Locate the cell with the specified text and output its (X, Y) center coordinate. 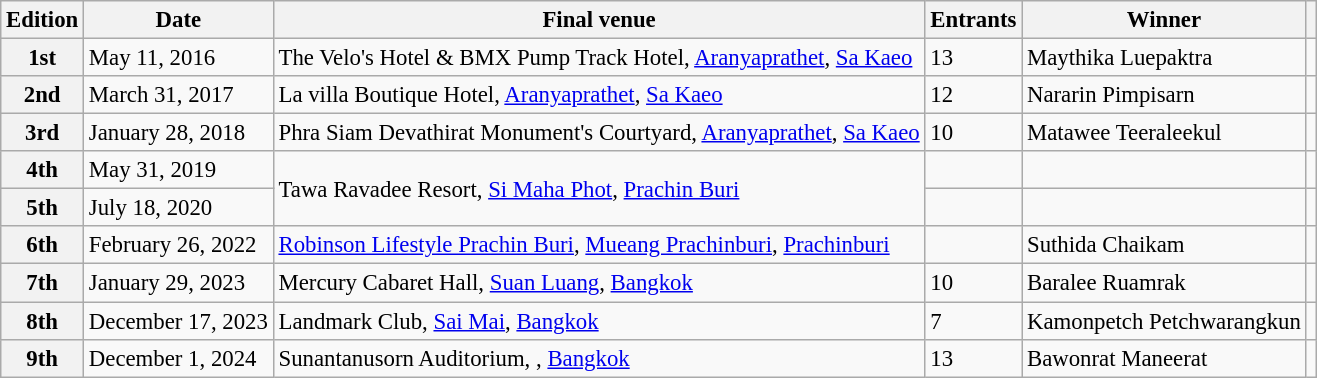
January 28, 2018 (179, 133)
6th (42, 245)
Nararin Pimpisarn (1164, 95)
7 (974, 321)
December 17, 2023 (179, 321)
Kamonpetch Petchwarangkun (1164, 321)
March 31, 2017 (179, 95)
8th (42, 321)
February 26, 2022 (179, 245)
January 29, 2023 (179, 283)
July 18, 2020 (179, 208)
Sunantanusorn Auditorium, , Bangkok (599, 358)
4th (42, 170)
Edition (42, 20)
1st (42, 58)
12 (974, 95)
December 1, 2024 (179, 358)
Phra Siam Devathirat Monument's Courtyard, Aranyaprathet, Sa Kaeo (599, 133)
Matawee Teeraleekul (1164, 133)
2nd (42, 95)
Tawa Ravadee Resort, Si Maha Phot, Prachin Buri (599, 188)
Mercury Cabaret Hall, Suan Luang, Bangkok (599, 283)
Winner (1164, 20)
Maythika Luepaktra (1164, 58)
Landmark Club, Sai Mai, Bangkok (599, 321)
May 11, 2016 (179, 58)
Entrants (974, 20)
Suthida Chaikam (1164, 245)
The Velo's Hotel & BMX Pump Track Hotel, Aranyaprathet, Sa Kaeo (599, 58)
Baralee Ruamrak (1164, 283)
7th (42, 283)
9th (42, 358)
Robinson Lifestyle Prachin Buri, Mueang Prachinburi, Prachinburi (599, 245)
Date (179, 20)
Bawonrat Maneerat (1164, 358)
3rd (42, 133)
Final venue (599, 20)
La villa Boutique Hotel, Aranyaprathet, Sa Kaeo (599, 95)
May 31, 2019 (179, 170)
5th (42, 208)
